Return (x, y) of the center of cell containing provided text 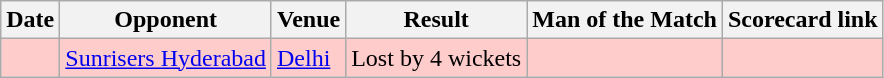
Scorecard link (802, 20)
Venue (308, 20)
Delhi (308, 58)
Result (436, 20)
Lost by 4 wickets (436, 58)
Sunrisers Hyderabad (166, 58)
Opponent (166, 20)
Man of the Match (625, 20)
Date (30, 20)
